Pinpoint the cell where the given text exists, returning its [x, y] midpoint coordinate. 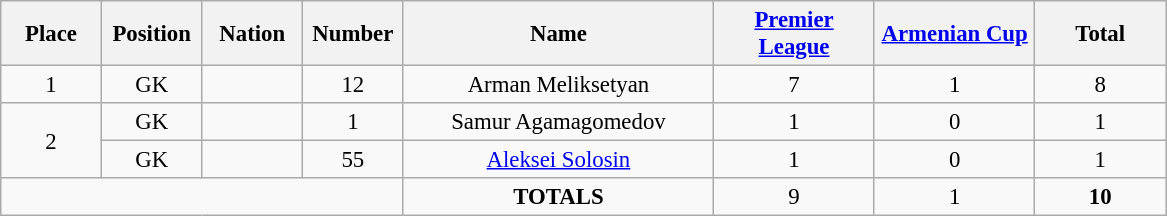
TOTALS [558, 197]
Aleksei Solosin [558, 160]
7 [794, 85]
8 [1100, 85]
12 [354, 85]
Name [558, 34]
Place [52, 34]
Samur Agamagomedov [558, 122]
Number [354, 34]
Position [152, 34]
2 [52, 140]
55 [354, 160]
Premier League [794, 34]
9 [794, 197]
Total [1100, 34]
Nation [252, 34]
10 [1100, 197]
Armenian Cup [954, 34]
Arman Meliksetyan [558, 85]
